Capture the cell that displays the provided text and extract its (X, Y) central coordinate. 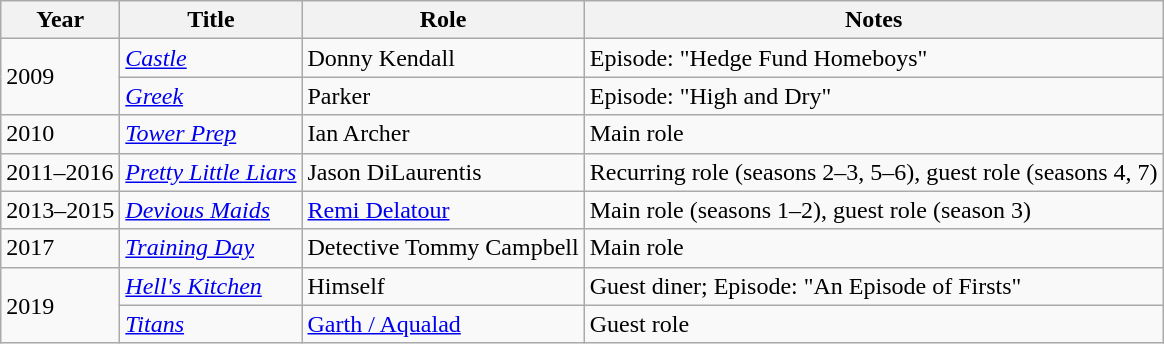
2009 (60, 77)
Hell's Kitchen (211, 286)
Devious Maids (211, 210)
Guest role (874, 324)
2019 (60, 305)
Pretty Little Liars (211, 172)
Castle (211, 58)
Garth / Aqualad (443, 324)
Himself (443, 286)
2013–2015 (60, 210)
Recurring role (seasons 2–3, 5–6), guest role (seasons 4, 7) (874, 172)
Donny Kendall (443, 58)
Role (443, 20)
Year (60, 20)
Main role (seasons 1–2), guest role (season 3) (874, 210)
Titans (211, 324)
Remi Delatour (443, 210)
Greek (211, 96)
2011–2016 (60, 172)
Parker (443, 96)
Notes (874, 20)
Guest diner; Episode: "An Episode of Firsts" (874, 286)
Episode: "Hedge Fund Homeboys" (874, 58)
Ian Archer (443, 134)
Title (211, 20)
2010 (60, 134)
Tower Prep (211, 134)
2017 (60, 248)
Training Day (211, 248)
Jason DiLaurentis (443, 172)
Detective Tommy Campbell (443, 248)
Episode: "High and Dry" (874, 96)
